From the cell containing the given text, extract its center point as (x, y) coordinate. 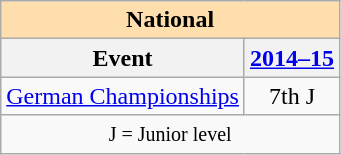
German Championships (123, 96)
Event (123, 58)
2014–15 (292, 58)
National (170, 20)
7th J (292, 96)
J = Junior level (170, 134)
